Extract the [x, y] coordinate from the center of the cell holding the provided text.  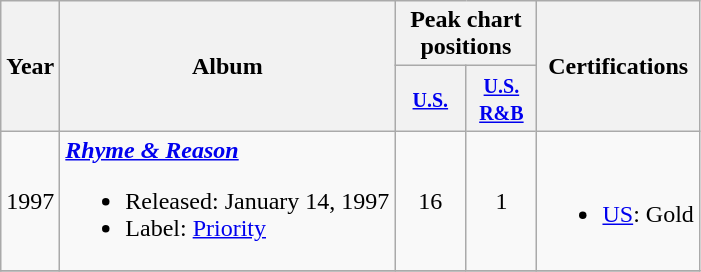
Peak chart positions [466, 34]
U.S. [430, 98]
1 [502, 201]
Certifications [618, 66]
US: Gold [618, 201]
Album [228, 66]
16 [430, 201]
Year [30, 66]
U.S. R&B [502, 98]
Rhyme & ReasonReleased: January 14, 1997Label: Priority [228, 201]
1997 [30, 201]
